For the text-containing cell, return its midpoint in [X, Y] coordinate format. 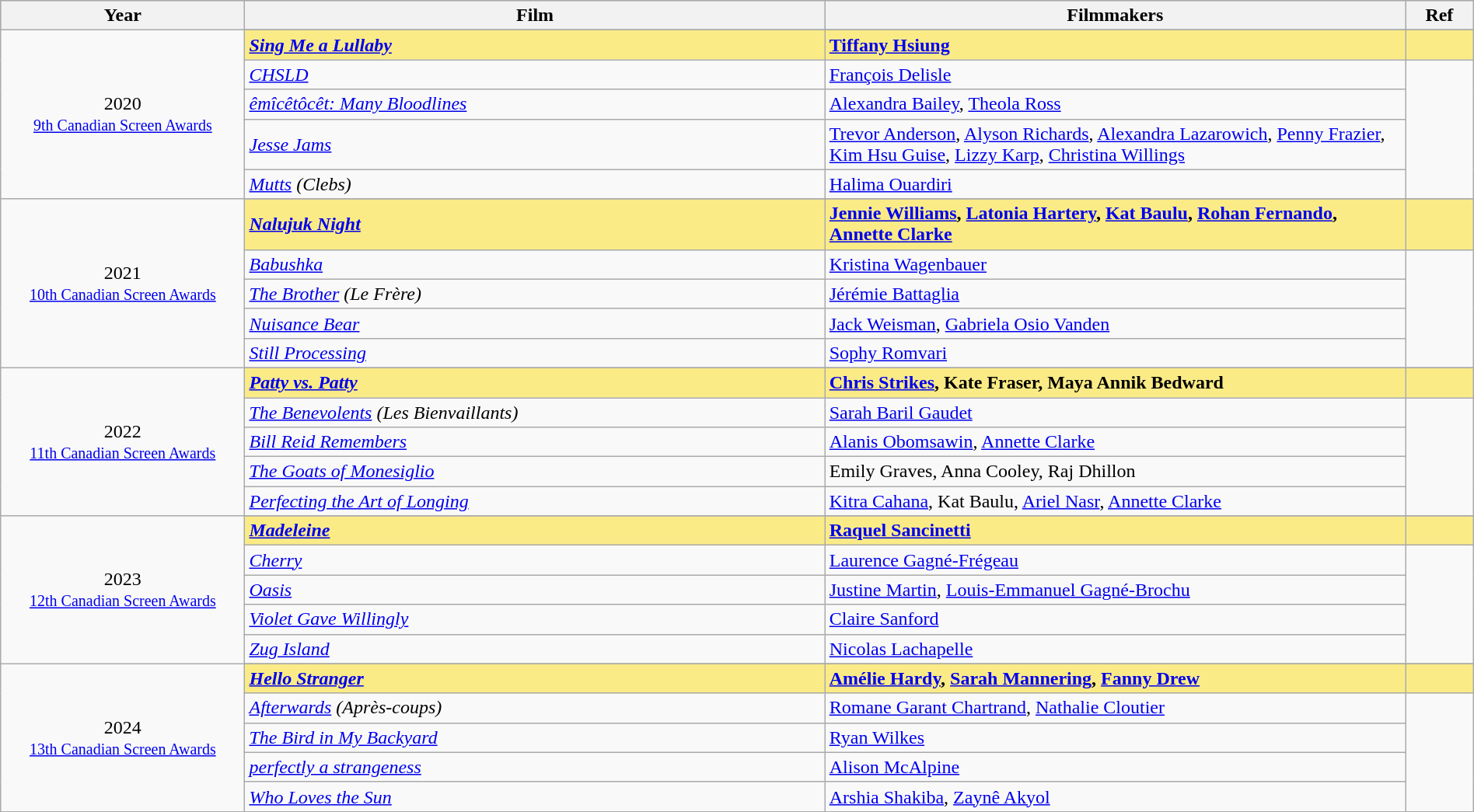
Jesse Jams [535, 145]
Laurence Gagné-Frégeau [1115, 560]
The Benevolents (Les Bienvaillants) [535, 413]
Chris Strikes, Kate Fraser, Maya Annik Bedward [1115, 382]
Patty vs. Patty [535, 382]
Sarah Baril Gaudet [1115, 413]
Who Loves the Sun [535, 796]
Filmmakers [1115, 16]
Nicolas Lachapelle [1115, 649]
Still Processing [535, 353]
Sing Me a Lullaby [535, 45]
2023 12th Canadian Screen Awards [123, 590]
Hello Stranger [535, 678]
Ref [1440, 16]
Tiffany Hsiung [1115, 45]
Alexandra Bailey, Theola Ross [1115, 104]
Film [535, 16]
Jack Weisman, Gabriela Osio Vanden [1115, 323]
Cherry [535, 560]
The Bird in My Backyard [535, 737]
Perfecting the Art of Longing [535, 501]
Afterwards (Après-coups) [535, 708]
Justine Martin, Louis-Emmanuel Gagné-Brochu [1115, 590]
Mutts (Clebs) [535, 184]
2021 10th Canadian Screen Awards [123, 283]
Kitra Cahana, Kat Baulu, Ariel Nasr, Annette Clarke [1115, 501]
Alison McAlpine [1115, 767]
Oasis [535, 590]
Year [123, 16]
The Goats of Monesiglio [535, 472]
Zug Island [535, 649]
Trevor Anderson, Alyson Richards, Alexandra Lazarowich, Penny Frazier, Kim Hsu Guise, Lizzy Karp, Christina Willings [1115, 145]
François Delisle [1115, 75]
Halima Ouardiri [1115, 184]
Amélie Hardy, Sarah Mannering, Fanny Drew [1115, 678]
Ryan Wilkes [1115, 737]
Jérémie Battaglia [1115, 294]
The Brother (Le Frère) [535, 294]
Emily Graves, Anna Cooley, Raj Dhillon [1115, 472]
2020 9th Canadian Screen Awards [123, 115]
Madeleine [535, 531]
Violet Gave Willingly [535, 619]
Nalujuk Night [535, 224]
êmîcêtôcêt: Many Bloodlines [535, 104]
Claire Sanford [1115, 619]
Sophy Romvari [1115, 353]
Raquel Sancinetti [1115, 531]
2022 11th Canadian Screen Awards [123, 441]
perfectly a strangeness [535, 767]
Jennie Williams, Latonia Hartery, Kat Baulu, Rohan Fernando, Annette Clarke [1115, 224]
Nuisance Bear [535, 323]
Babushka [535, 264]
Kristina Wagenbauer [1115, 264]
2024 13th Canadian Screen Awards [123, 737]
Bill Reid Remembers [535, 442]
CHSLD [535, 75]
Alanis Obomsawin, Annette Clarke [1115, 442]
Romane Garant Chartrand, Nathalie Cloutier [1115, 708]
Arshia Shakiba, Zaynê Akyol [1115, 796]
